For the text-containing cell, return its midpoint in [X, Y] coordinate format. 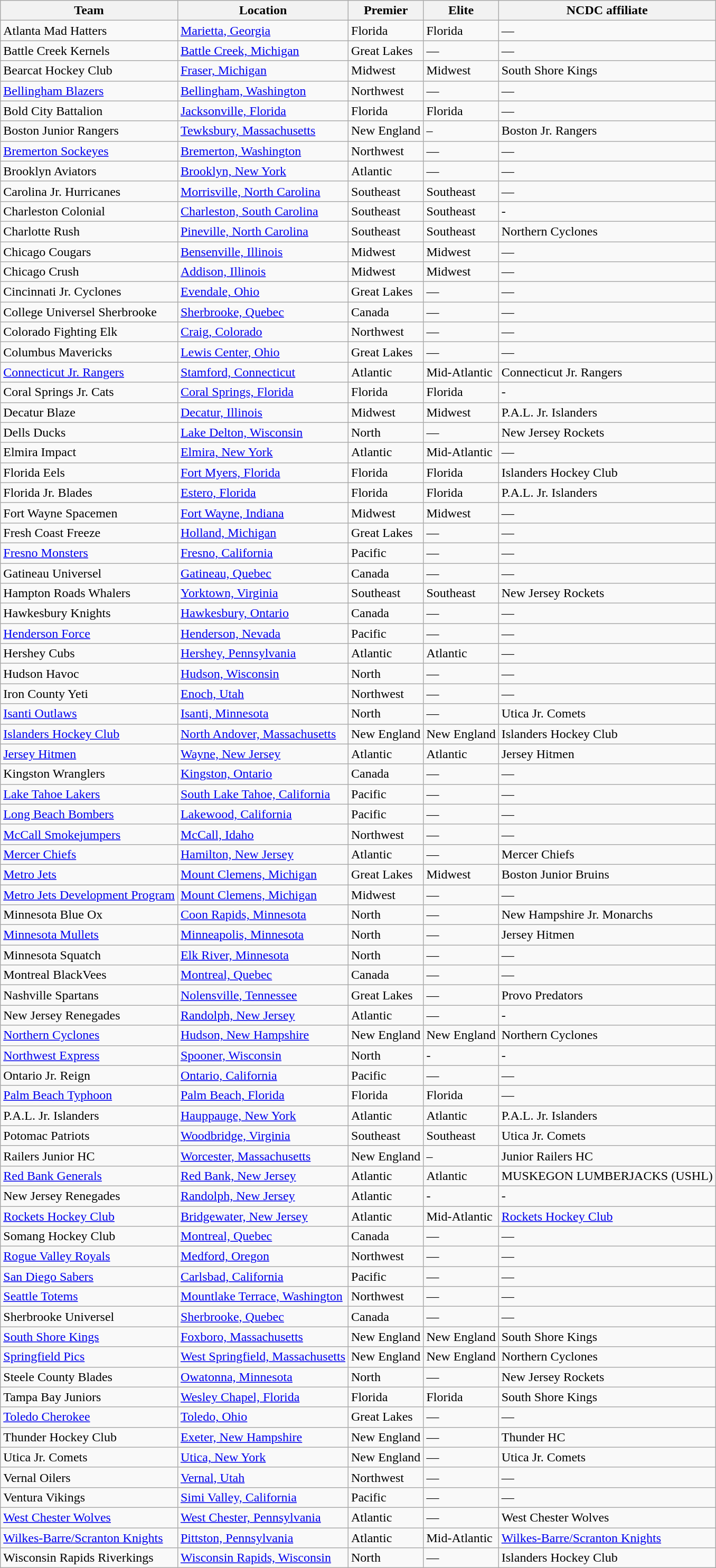
Coral Springs, Florida [263, 392]
Vernal, Utah [263, 1477]
Wisconsin Rapids Riverkings [89, 1558]
Medford, Oregon [263, 1257]
Simi Valley, California [263, 1497]
Team [89, 11]
Utica, New York [263, 1457]
Minnesota Mullets [89, 935]
Fraser, Michigan [263, 71]
Wayne, New Jersey [263, 754]
Fort Wayne, Indiana [263, 513]
Dells Ducks [89, 432]
Thunder HC [607, 1437]
Hawkesbury, Ontario [263, 613]
Yorktown, Virginia [263, 593]
Isanti Outlaws [89, 714]
Minnesota Blue Ox [89, 915]
Vernal Oilers [89, 1477]
Spooner, Wisconsin [263, 1055]
Florida Eels [89, 473]
Kingston Wranglers [89, 774]
Fort Myers, Florida [263, 473]
Toledo, Ohio [263, 1417]
Minneapolis, Minnesota [263, 935]
Long Beach Bombers [89, 814]
Henderson, Nevada [263, 634]
Sherbrooke Universel [89, 1317]
Evendale, Ohio [263, 292]
McCall, Idaho [263, 834]
Stamford, Connecticut [263, 372]
Junior Railers HC [607, 1156]
Red Bank, New Jersey [263, 1176]
Carlsbad, California [263, 1277]
Springfield Pics [89, 1357]
Lakewood, California [263, 814]
Charleston Colonial [89, 211]
Ventura Vikings [89, 1497]
Nolensville, Tennessee [263, 995]
Hudson Havoc [89, 674]
Gatineau, Quebec [263, 573]
Tampa Bay Juniors [89, 1397]
Bellingham, Washington [263, 91]
Red Bank Generals [89, 1176]
Bensenville, Illinois [263, 252]
Montreal BlackVees [89, 975]
Jacksonville, Florida [263, 111]
Toledo Cherokee [89, 1417]
Lake Tahoe Lakers [89, 794]
Bremerton, Washington [263, 151]
Boston Jr. Rangers [607, 131]
Brooklyn, New York [263, 171]
Hauppauge, New York [263, 1116]
Bold City Battalion [89, 111]
Worcester, Massachusetts [263, 1156]
Elmira Impact [89, 452]
Morrisville, North Carolina [263, 191]
Bremerton Sockeyes [89, 151]
Boston Junior Rangers [89, 131]
Woodbridge, Virginia [263, 1136]
Bellingham Blazers [89, 91]
Hamilton, New Jersey [263, 854]
McCall Smokejumpers [89, 834]
Hudson, New Hampshire [263, 1035]
Seattle Totems [89, 1297]
Rogue Valley Royals [89, 1257]
Lake Delton, Wisconsin [263, 432]
New Hampshire Jr. Monarchs [607, 915]
Isanti, Minnesota [263, 714]
Foxboro, Massachusetts [263, 1337]
Elmira, New York [263, 452]
MUSKEGON LUMBERJACKS (USHL) [607, 1176]
Thunder Hockey Club [89, 1437]
Chicago Crush [89, 272]
Premier [386, 11]
Metro Jets Development Program [89, 895]
West Springfield, Massachusetts [263, 1357]
Mountlake Terrace, Washington [263, 1297]
Elite [461, 11]
Wisconsin Rapids, Wisconsin [263, 1558]
Charlotte Rush [89, 231]
Coon Rapids, Minnesota [263, 915]
Elk River, Minnesota [263, 955]
Marietta, Georgia [263, 31]
Craig, Colorado [263, 332]
Iron County Yeti [89, 694]
Fort Wayne Spacemen [89, 513]
College Universel Sherbrooke [89, 312]
Addison, Illinois [263, 272]
Wesley Chapel, Florida [263, 1397]
Minnesota Squatch [89, 955]
Charleston, South Carolina [263, 211]
Battle Creek Kernels [89, 51]
Estero, Florida [263, 493]
Kingston, Ontario [263, 774]
Gatineau Universel [89, 573]
Hudson, Wisconsin [263, 674]
Northwest Express [89, 1055]
Pittston, Pennsylvania [263, 1538]
Brooklyn Aviators [89, 171]
Fresno, California [263, 553]
Location [263, 11]
Provo Predators [607, 995]
Owatonna, Minnesota [263, 1377]
Holland, Michigan [263, 533]
South Lake Tahoe, California [263, 794]
Henderson Force [89, 634]
Enoch, Utah [263, 694]
Decatur Blaze [89, 412]
Ontario, California [263, 1075]
Hampton Roads Whalers [89, 593]
NCDC affiliate [607, 11]
Decatur, Illinois [263, 412]
Colorado Fighting Elk [89, 332]
San Diego Sabers [89, 1277]
Cincinnati Jr. Cyclones [89, 292]
Steele County Blades [89, 1377]
Chicago Cougars [89, 252]
Bridgewater, New Jersey [263, 1216]
Exeter, New Hampshire [263, 1437]
North Andover, Massachusetts [263, 734]
Battle Creek, Michigan [263, 51]
Palm Beach Typhoon [89, 1095]
Carolina Jr. Hurricanes [89, 191]
Fresh Coast Freeze [89, 533]
Somang Hockey Club [89, 1236]
West Chester, Pennsylvania [263, 1517]
Metro Jets [89, 874]
Hershey Cubs [89, 654]
Atlanta Mad Hatters [89, 31]
Pineville, North Carolina [263, 231]
Potomac Patriots [89, 1136]
Lewis Center, Ohio [263, 352]
Tewksbury, Massachusetts [263, 131]
Railers Junior HC [89, 1156]
Florida Jr. Blades [89, 493]
Palm Beach, Florida [263, 1095]
Bearcat Hockey Club [89, 71]
Hawkesbury Knights [89, 613]
Ontario Jr. Reign [89, 1075]
Boston Junior Bruins [607, 874]
Nashville Spartans [89, 995]
Coral Springs Jr. Cats [89, 392]
Hershey, Pennsylvania [263, 654]
Fresno Monsters [89, 553]
Columbus Mavericks [89, 352]
